Output the (x, y) coordinate of the center of the cell containing the given text.  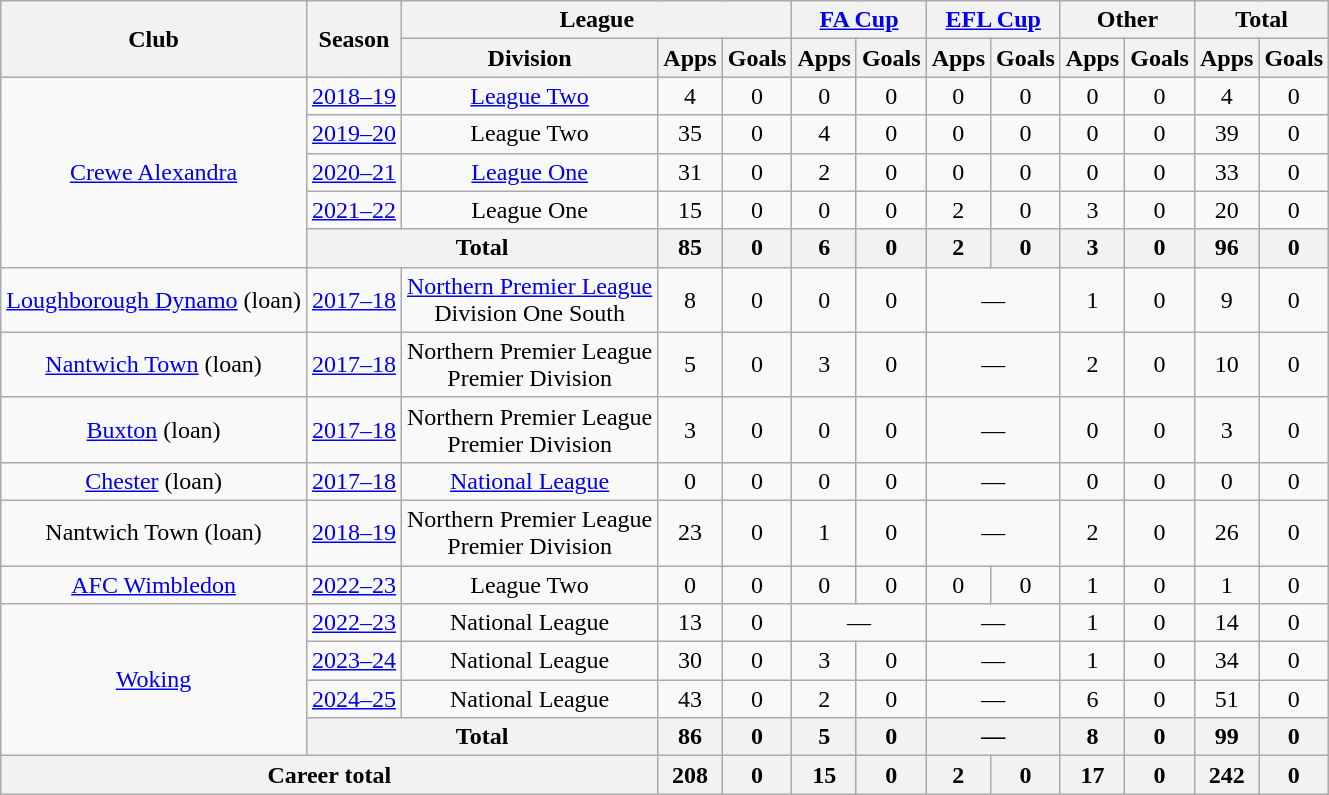
2023–24 (354, 661)
208 (690, 775)
Loughborough Dynamo (loan) (154, 300)
Crewe Alexandra (154, 172)
Buxton (loan) (154, 430)
30 (690, 661)
2019–20 (354, 134)
86 (690, 737)
League (596, 20)
AFC Wimbledon (154, 585)
Division (529, 58)
13 (690, 623)
34 (1226, 661)
Other (1127, 20)
20 (1226, 210)
96 (1226, 248)
23 (690, 532)
17 (1092, 775)
Career total (330, 775)
35 (690, 134)
FA Cup (859, 20)
242 (1226, 775)
14 (1226, 623)
Woking (154, 680)
2021–22 (354, 210)
9 (1226, 300)
39 (1226, 134)
31 (690, 172)
85 (690, 248)
Season (354, 39)
Chester (loan) (154, 481)
2020–21 (354, 172)
99 (1226, 737)
10 (1226, 364)
2024–25 (354, 699)
26 (1226, 532)
43 (690, 699)
EFL Cup (993, 20)
Club (154, 39)
51 (1226, 699)
33 (1226, 172)
Northern Premier LeagueDivision One South (529, 300)
